From the cell containing the given text, extract its center point as (x, y) coordinate. 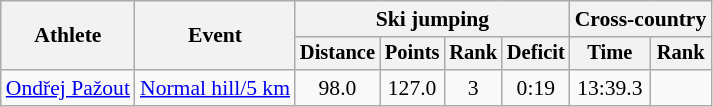
Distance (338, 54)
Cross-country (641, 19)
Athlete (68, 36)
Points (412, 54)
127.0 (412, 88)
Event (215, 36)
98.0 (338, 88)
Normal hill/5 km (215, 88)
Ski jumping (432, 19)
Deficit (536, 54)
Time (610, 54)
Ondřej Pažout (68, 88)
3 (473, 88)
13:39.3 (610, 88)
0:19 (536, 88)
